Extract the [x, y] coordinate from the center of the cell holding the provided text.  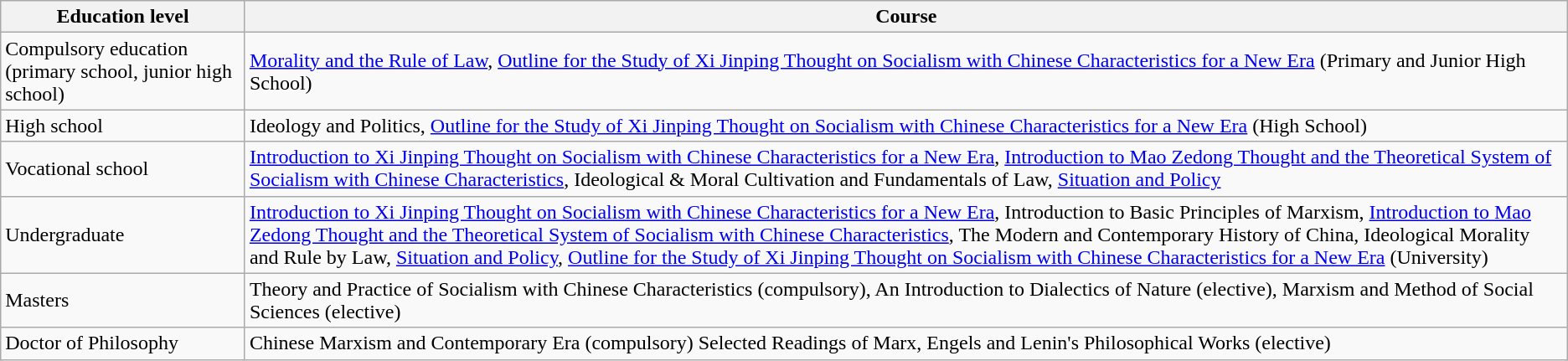
Chinese Marxism and Contemporary Era (compulsory) Selected Readings of Marx, Engels and Lenin's Philosophical Works (elective) [906, 343]
Education level [123, 17]
Course [906, 17]
Vocational school [123, 169]
Masters [123, 300]
Doctor of Philosophy [123, 343]
High school [123, 126]
Undergraduate [123, 235]
Ideology and Politics, Outline for the Study of Xi Jinping Thought on Socialism with Chinese Characteristics for a New Era (High School) [906, 126]
Compulsory education (primary school, junior high school) [123, 71]
